From the cell containing the given text, extract its center point as [x, y] coordinate. 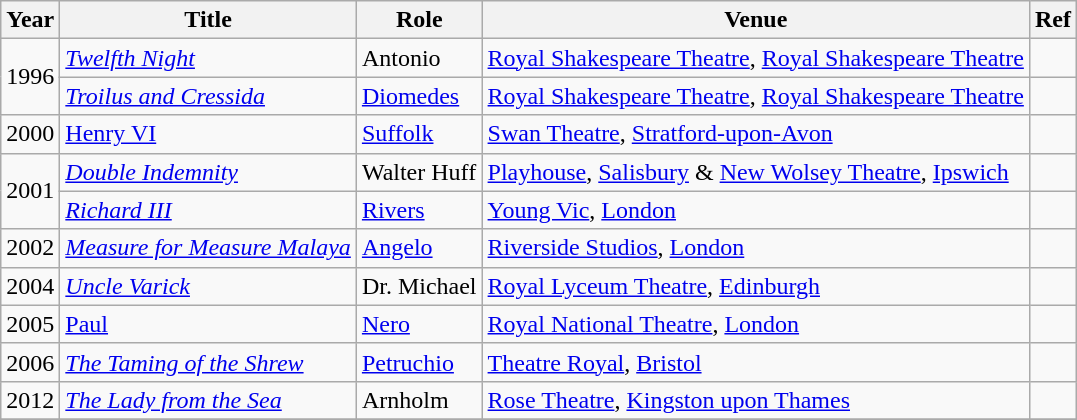
Dr. Michael [419, 286]
Arnholm [419, 400]
Walter Huff [419, 172]
2006 [30, 362]
The Taming of the Shrew [208, 362]
Theatre Royal, Bristol [756, 362]
Uncle Varick [208, 286]
Royal National Theatre, London [756, 324]
Paul [208, 324]
Measure for Measure Malaya [208, 248]
Ref [1052, 20]
Swan Theatre, Stratford-upon-Avon [756, 134]
Rivers [419, 210]
2005 [30, 324]
2001 [30, 191]
Henry VI [208, 134]
Venue [756, 20]
Richard III [208, 210]
The Lady from the Sea [208, 400]
2012 [30, 400]
Angelo [419, 248]
Rose Theatre, Kingston upon Thames [756, 400]
2004 [30, 286]
Year [30, 20]
Antonio [419, 58]
Troilus and Cressida [208, 96]
Diomedes [419, 96]
2002 [30, 248]
Petruchio [419, 362]
1996 [30, 77]
Title [208, 20]
Playhouse, Salisbury & New Wolsey Theatre, Ipswich [756, 172]
2000 [30, 134]
Role [419, 20]
Young Vic, London [756, 210]
Suffolk [419, 134]
Nero [419, 324]
Riverside Studios, London [756, 248]
Royal Lyceum Theatre, Edinburgh [756, 286]
Twelfth Night [208, 58]
Double Indemnity [208, 172]
